Return [x, y] of the center of cell containing provided text 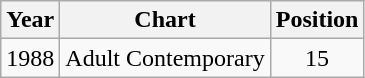
15 [317, 58]
Chart [165, 20]
Adult Contemporary [165, 58]
Position [317, 20]
Year [30, 20]
1988 [30, 58]
